Determine the (x, y) coordinate at the center of the cell enclosing the given text.  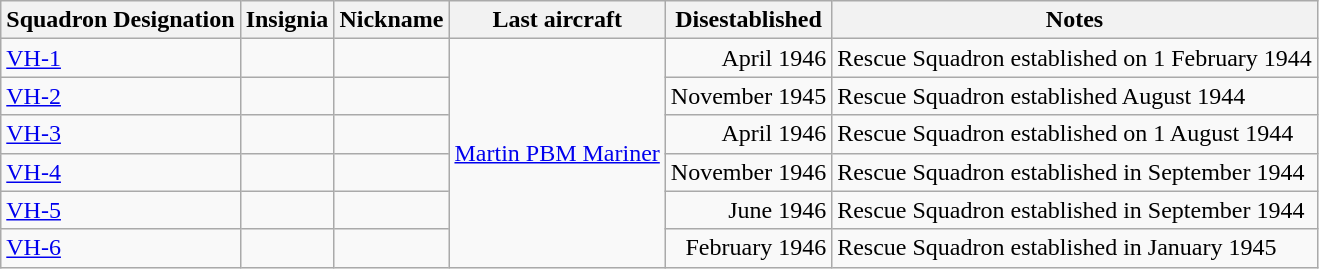
VH-3 (120, 134)
Notes (1075, 20)
Rescue Squadron established on 1 February 1944 (1075, 58)
Nickname (392, 20)
VH-4 (120, 172)
November 1945 (748, 96)
Insignia (287, 20)
Squadron Designation (120, 20)
VH-5 (120, 210)
February 1946 (748, 248)
Last aircraft (557, 20)
Disestablished (748, 20)
June 1946 (748, 210)
VH-2 (120, 96)
Martin PBM Mariner (557, 153)
Rescue Squadron established August 1944 (1075, 96)
Rescue Squadron established in January 1945 (1075, 248)
VH-1 (120, 58)
November 1946 (748, 172)
VH-6 (120, 248)
Rescue Squadron established on 1 August 1944 (1075, 134)
